Scan for the cell matching the given text and deliver its (x, y) coordinate at center. 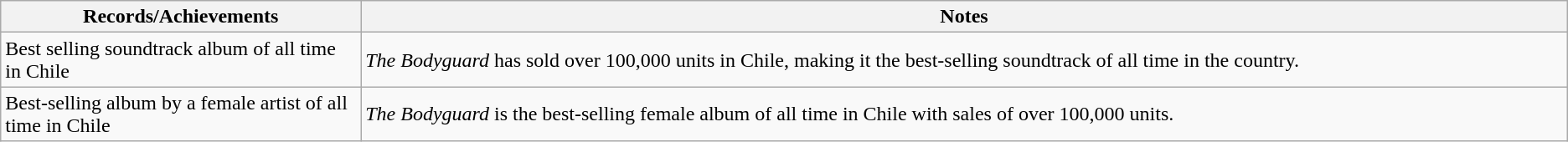
Notes (965, 17)
Best-selling album by a female artist of all time in Chile (181, 114)
Best selling soundtrack album of all time in Chile (181, 60)
The Bodyguard is the best-selling female album of all time in Chile with sales of over 100,000 units. (965, 114)
Records/Achievements (181, 17)
The Bodyguard has sold over 100,000 units in Chile, making it the best-selling soundtrack of all time in the country. (965, 60)
